Pinpoint the cell where the given text exists, returning its (x, y) midpoint coordinate. 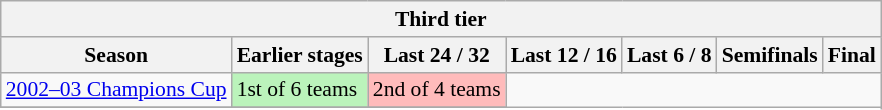
Earlier stages (300, 55)
Season (116, 55)
Final (852, 55)
Last 12 / 16 (564, 55)
1st of 6 teams (300, 90)
2nd of 4 teams (437, 90)
Third tier (441, 19)
Semifinals (770, 55)
Last 24 / 32 (437, 55)
2002–03 Champions Cup (116, 90)
Last 6 / 8 (670, 55)
